Find where the given text appears and provide that cell's center as [X, Y] coordinate. 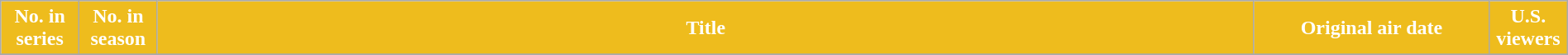
U.S. viewers [1528, 28]
Title [705, 28]
No. inseries [40, 28]
Original air date [1371, 28]
No. inseason [117, 28]
